For the text-containing cell, return its midpoint in [x, y] coordinate format. 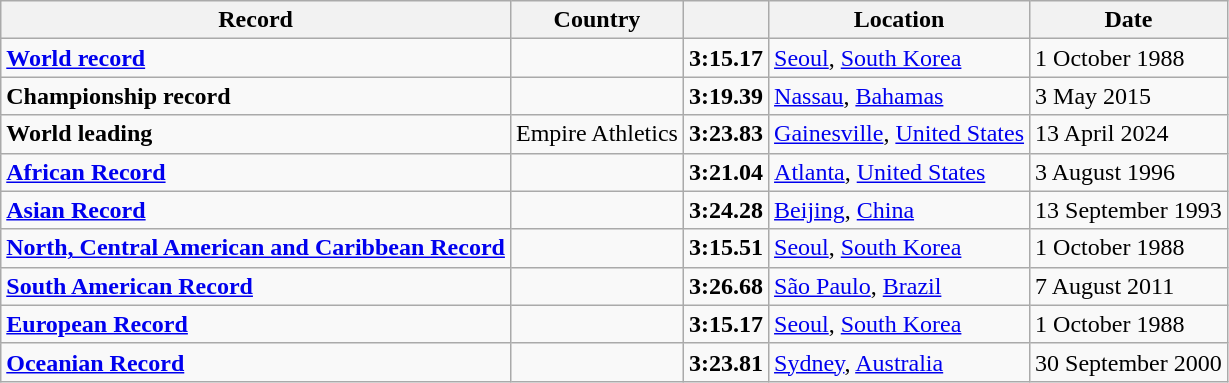
3:26.68 [726, 286]
3:15.51 [726, 248]
3:24.28 [726, 210]
13 September 1993 [1129, 210]
Gainesville, United States [900, 134]
Sydney, Australia [900, 362]
Nassau, Bahamas [900, 96]
Oceanian Record [256, 362]
3:23.83 [726, 134]
Country [596, 20]
Location [900, 20]
Empire Athletics [596, 134]
Record [256, 20]
3 August 1996 [1129, 172]
North, Central American and Caribbean Record [256, 248]
3:23.81 [726, 362]
São Paulo, Brazil [900, 286]
3 May 2015 [1129, 96]
Date [1129, 20]
Atlanta, United States [900, 172]
South American Record [256, 286]
Championship record [256, 96]
Beijing, China [900, 210]
World leading [256, 134]
Asian Record [256, 210]
World record [256, 58]
European Record [256, 324]
7 August 2011 [1129, 286]
13 April 2024 [1129, 134]
3:21.04 [726, 172]
3:19.39 [726, 96]
African Record [256, 172]
30 September 2000 [1129, 362]
